Return the [x, y] coordinate for the center point of the cell that contains the specified text.  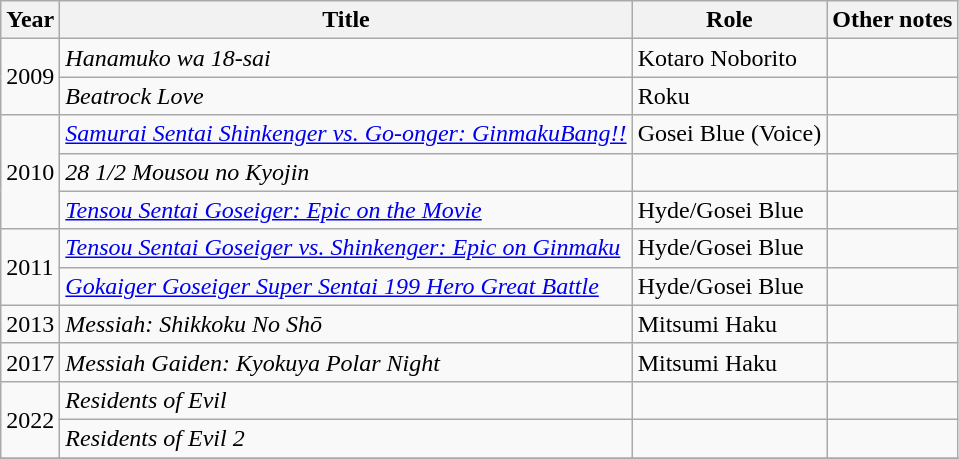
2011 [30, 267]
Gokaiger Goseiger Super Sentai 199 Hero Great Battle [346, 286]
Role [730, 20]
Residents of Evil [346, 400]
Tensou Sentai Goseiger vs. Shinkenger: Epic on Ginmaku [346, 248]
Beatrock Love [346, 96]
Other notes [892, 20]
2017 [30, 362]
Year [30, 20]
Roku [730, 96]
28 1/2 Mousou no Kyojin [346, 172]
Messiah: Shikkoku No Shō [346, 324]
Residents of Evil 2 [346, 438]
2009 [30, 77]
Gosei Blue (Voice) [730, 134]
Title [346, 20]
2022 [30, 419]
Hanamuko wa 18-sai [346, 58]
Messiah Gaiden: Kyokuya Polar Night [346, 362]
Kotaro Noborito [730, 58]
2010 [30, 172]
Samurai Sentai Shinkenger vs. Go-onger: GinmakuBang!! [346, 134]
2013 [30, 324]
Tensou Sentai Goseiger: Epic on the Movie [346, 210]
